Pinpoint the cell where the given text exists, returning its [x, y] midpoint coordinate. 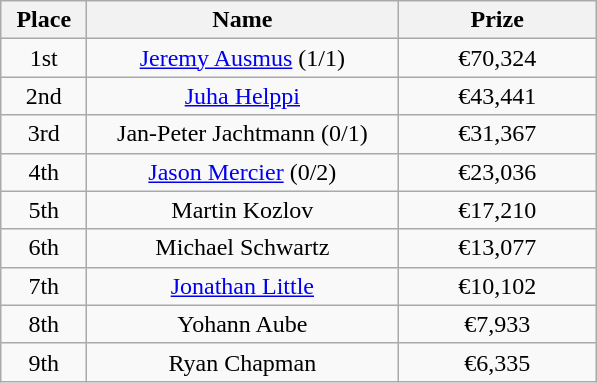
8th [44, 324]
Name [242, 20]
€6,335 [498, 362]
Place [44, 20]
€23,036 [498, 172]
Jan-Peter Jachtmann (0/1) [242, 134]
€17,210 [498, 210]
Ryan Chapman [242, 362]
€43,441 [498, 96]
9th [44, 362]
7th [44, 286]
€7,933 [498, 324]
Jeremy Ausmus (1/1) [242, 58]
6th [44, 248]
Juha Helppi [242, 96]
€10,102 [498, 286]
€70,324 [498, 58]
3rd [44, 134]
Jonathan Little [242, 286]
1st [44, 58]
5th [44, 210]
€13,077 [498, 248]
Martin Kozlov [242, 210]
Michael Schwartz [242, 248]
Yohann Aube [242, 324]
4th [44, 172]
Jason Mercier (0/2) [242, 172]
€31,367 [498, 134]
Prize [498, 20]
2nd [44, 96]
